For the text-containing cell, return its midpoint in (x, y) coordinate format. 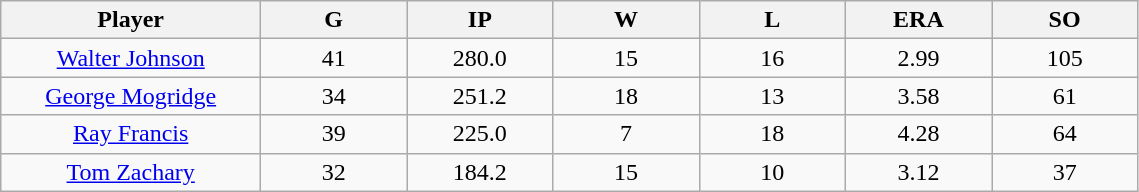
3.58 (918, 96)
225.0 (480, 134)
George Mogridge (131, 96)
184.2 (480, 172)
34 (334, 96)
W (626, 20)
7 (626, 134)
105 (1065, 58)
3.12 (918, 172)
L (772, 20)
ERA (918, 20)
41 (334, 58)
Tom Zachary (131, 172)
64 (1065, 134)
280.0 (480, 58)
IP (480, 20)
16 (772, 58)
Ray Francis (131, 134)
Player (131, 20)
13 (772, 96)
39 (334, 134)
61 (1065, 96)
10 (772, 172)
4.28 (918, 134)
251.2 (480, 96)
SO (1065, 20)
Walter Johnson (131, 58)
2.99 (918, 58)
37 (1065, 172)
G (334, 20)
32 (334, 172)
